Find where the given text appears and provide that cell's center as [x, y] coordinate. 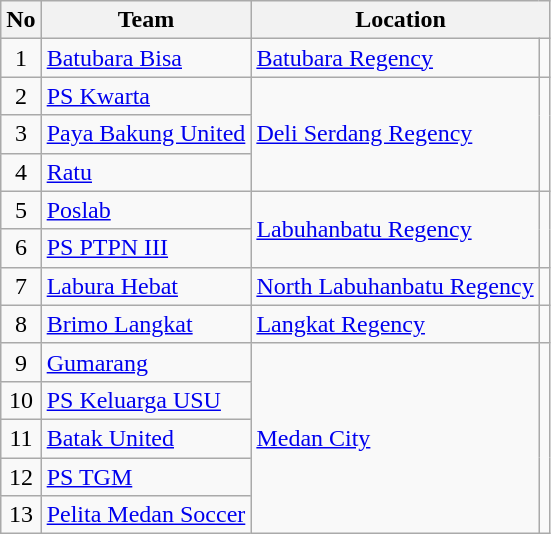
Deli Serdang Regency [395, 134]
PS Keluarga USU [146, 400]
Batubara Bisa [146, 58]
10 [21, 400]
8 [21, 324]
Ratu [146, 172]
1 [21, 58]
Team [146, 20]
PS Kwarta [146, 96]
Location [400, 20]
Poslab [146, 210]
Batubara Regency [395, 58]
PS TGM [146, 477]
Medan City [395, 438]
Brimo Langkat [146, 324]
No [21, 20]
6 [21, 248]
PS PTPN III [146, 248]
North Labuhanbatu Regency [395, 286]
Batak United [146, 438]
4 [21, 172]
9 [21, 362]
Labuhanbatu Regency [395, 229]
2 [21, 96]
Labura Hebat [146, 286]
11 [21, 438]
Langkat Regency [395, 324]
Pelita Medan Soccer [146, 515]
Gumarang [146, 362]
12 [21, 477]
13 [21, 515]
Paya Bakung United [146, 134]
5 [21, 210]
7 [21, 286]
3 [21, 134]
